Return the [X, Y] coordinate for the center point of the cell that contains the specified text.  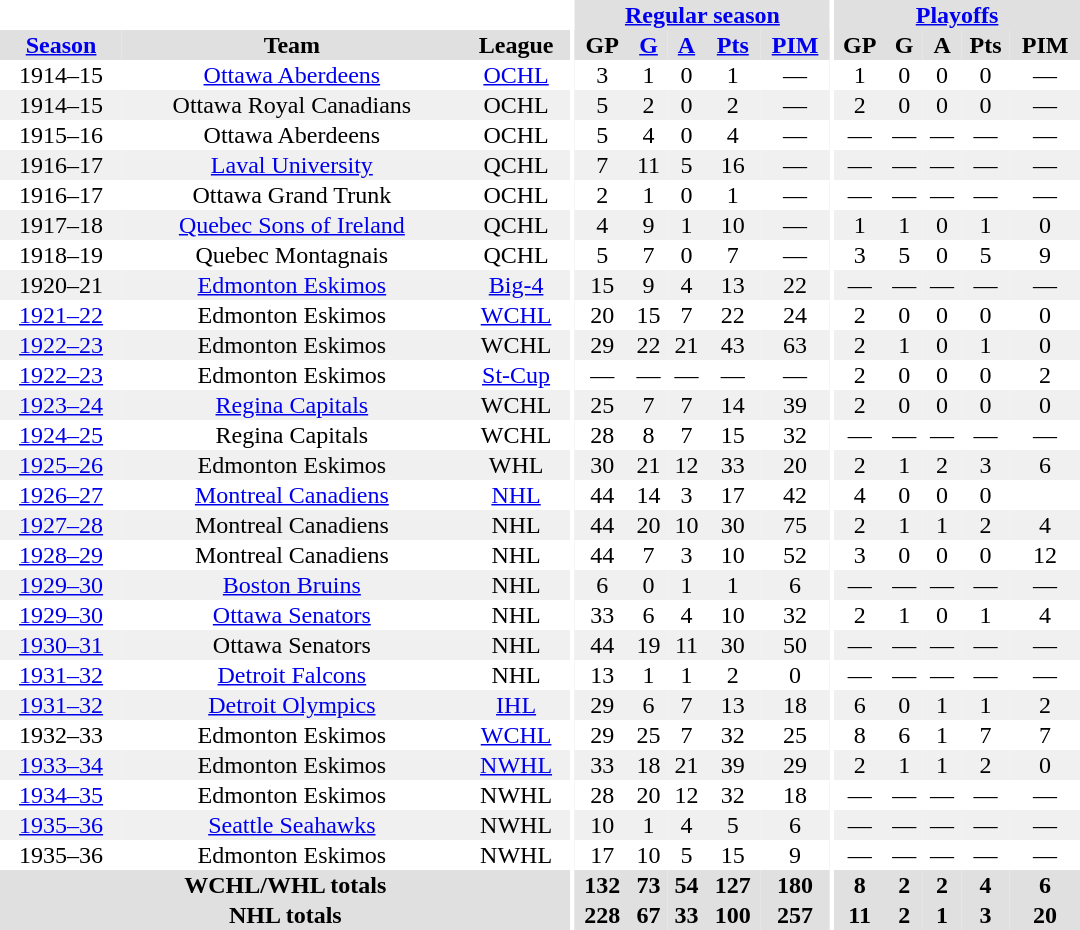
180 [795, 885]
Quebec Montagnais [292, 255]
Laval University [292, 165]
Team [292, 45]
St-Cup [516, 375]
1932–33 [61, 735]
Boston Bruins [292, 585]
1917–18 [61, 225]
50 [795, 645]
100 [732, 915]
IHL [516, 705]
54 [687, 885]
1918–19 [61, 255]
19 [649, 645]
73 [649, 885]
Big-4 [516, 285]
43 [732, 345]
1926–27 [61, 495]
1920–21 [61, 285]
1933–34 [61, 765]
42 [795, 495]
1915–16 [61, 135]
24 [795, 315]
Playoffs [957, 15]
52 [795, 555]
257 [795, 915]
WHL [516, 465]
1930–31 [61, 645]
67 [649, 915]
League [516, 45]
Detroit Falcons [292, 675]
1921–22 [61, 315]
63 [795, 345]
228 [602, 915]
Ottawa Grand Trunk [292, 195]
Detroit Olympics [292, 705]
NHL totals [286, 915]
Regular season [702, 15]
1924–25 [61, 435]
132 [602, 885]
Ottawa Royal Canadians [292, 105]
Season [61, 45]
1934–35 [61, 795]
Seattle Seahawks [292, 825]
1923–24 [61, 405]
Quebec Sons of Ireland [292, 225]
1925–26 [61, 465]
WCHL/WHL totals [286, 885]
16 [732, 165]
1928–29 [61, 555]
1927–28 [61, 525]
75 [795, 525]
127 [732, 885]
